Provide the [x, y] coordinate of the cell's center where the given text is located.  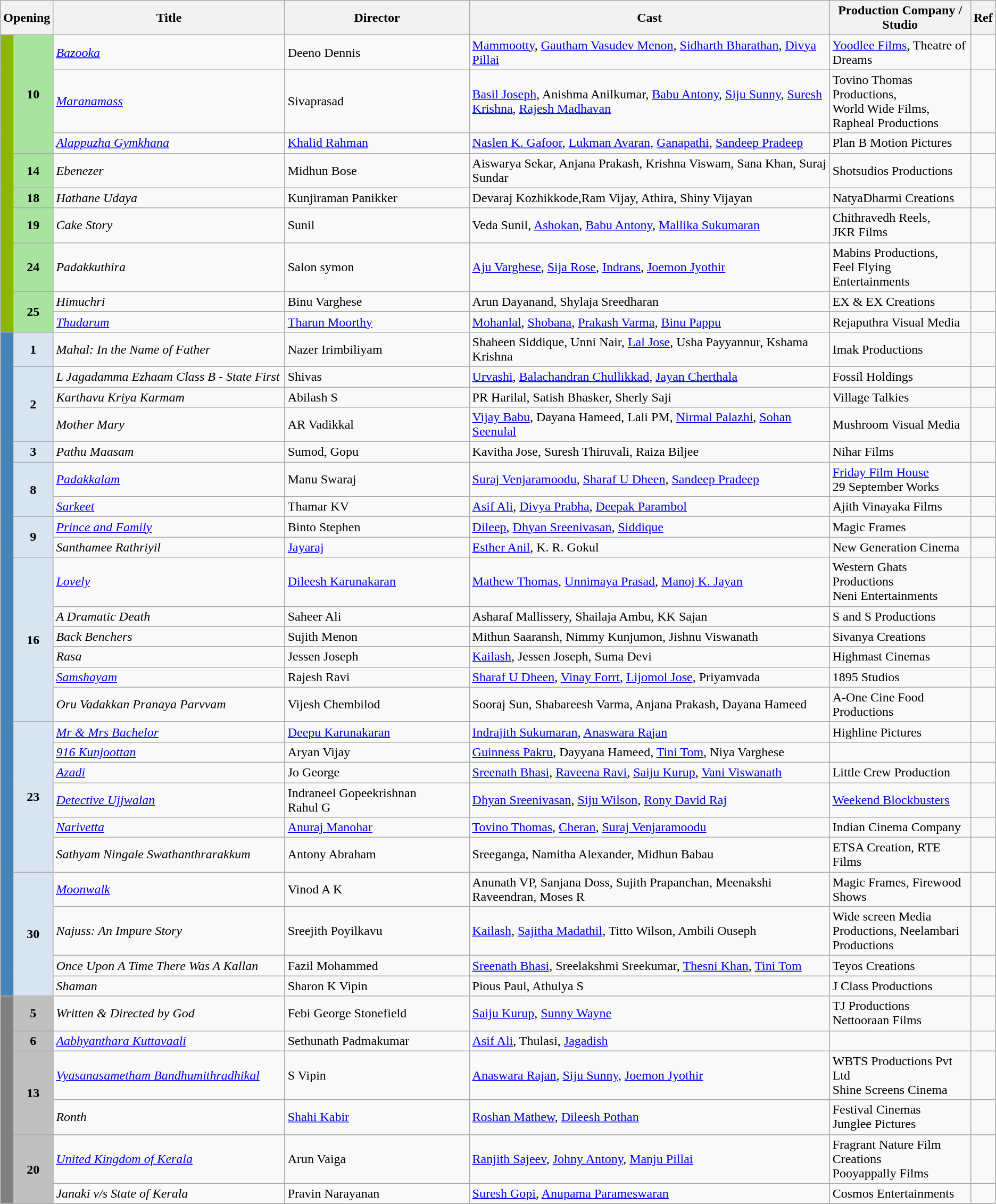
Himuchri [169, 302]
Shaman [169, 986]
Kavitha Jose, Suresh Thiruvali, Raiza Biljee [649, 452]
Back Benchers [169, 637]
10 [33, 94]
Binto Stephen [377, 527]
Samshayam [169, 677]
Deeno Dennis [377, 52]
Khalid Rahman [377, 143]
Asif Ali, Thulasi, Jagadish [649, 1041]
Kunjiraman Panikker [377, 198]
Sooraj Sun, Shabareesh Varma, Anjana Prakash, Dayana Hameed [649, 704]
J Class Productions [900, 986]
Plan B Motion Pictures [900, 143]
Cosmos Entertainments [900, 1193]
PR Harilal, Satish Bhasker, Sherly Saji [649, 397]
Asharaf Mallissery, Shailaja Ambu, KK Sajan [649, 616]
Prince and Family [169, 527]
Fragrant Nature Film Creations Pooyappally Films [900, 1159]
Asif Ali, Divya Prabha, Deepak Parambol [649, 507]
Janaki v/s State of Kerala [169, 1193]
Pathu Maasam [169, 452]
Nazer Irimbiliyam [377, 349]
Ebenezer [169, 170]
Weekend Blockbusters [900, 800]
6 [33, 1041]
Vyasanasametham Bandhumithradhikal [169, 1075]
Maranamass [169, 101]
Anuraj Manohar [377, 827]
Narivetta [169, 827]
30 [33, 934]
Friday Film House 29 September Works [900, 480]
Cake Story [169, 225]
Magic Frames, Firewood Shows [900, 889]
Mahal: In the Name of Father [169, 349]
Shaheen Siddique, Unni Nair, Lal Jose, Usha Payyannur, Kshama Krishna [649, 349]
Aiswarya Sekar, Anjana Prakash, Krishna Viswam, Sana Khan, Suraj Sundar [649, 170]
Sharaf U Dheen, Vinay Forrt, Lijomol Jose, Priyamvada [649, 677]
Shahi Kabir [377, 1117]
20 [33, 1169]
25 [33, 312]
16 [33, 639]
Indian Cinema Company [900, 827]
Pravin Narayanan [377, 1193]
Tharun Moorthy [377, 322]
Suresh Gopi, Anupama Parameswaran [649, 1193]
United Kingdom of Kerala [169, 1159]
WBTS Productions Pvt Ltd Shine Screens Cinema [900, 1075]
Opening [27, 18]
Esther Anil, K. R. Gokul [649, 547]
13 [33, 1092]
3 [33, 452]
916 Kunjoottan [169, 752]
Ronth [169, 1117]
Ranjith Sajeev, Johny Antony, Manju Pillai [649, 1159]
Teyos Creations [900, 966]
A Dramatic Death [169, 616]
Sumod, Gopu [377, 452]
1895 Studios [900, 677]
14 [33, 170]
Guinness Pakru, Dayyana Hameed, Tini Tom, Niya Varghese [649, 752]
Thudarum [169, 322]
Sreeganga, Namitha Alexander, Midhun Babau [649, 855]
Little Crew Production [900, 772]
Wide screen Media Productions, Neelambari Productions [900, 931]
A-One Cine Food Productions [900, 704]
Dileep, Dhyan Sreenivasan, Siddique [649, 527]
Padakkalam [169, 480]
Jayaraj [377, 547]
Detective Ujjwalan [169, 800]
Mammootty, Gautham Vasudev Menon, Sidharth Bharathan, Divya Pillai [649, 52]
Kailash, Jessen Joseph, Suma Devi [649, 657]
Urvashi, Balachandran Chullikkad, Jayan Cherthala [649, 377]
Azadi [169, 772]
Indrajith Sukumaran, Anaswara Rajan [649, 732]
Cast [649, 18]
Rejaputhra Visual Media [900, 322]
Pious Paul, Athulya S [649, 986]
Suraj Venjaramoodu, Sharaf U Dheen, Sandeep Pradeep [649, 480]
Veda Sunil, Ashokan, Babu Antony, Mallika Sukumaran [649, 225]
New Generation Cinema [900, 547]
Naslen K. Gafoor, Lukman Avaran, Ganapathi, Sandeep Pradeep [649, 143]
Highmast Cinemas [900, 657]
Western Ghats Productions Neni Entertainments [900, 582]
Hathane Udaya [169, 198]
1 [33, 349]
Sathyam Ningale Swathanthrarakkum [169, 855]
5 [33, 1014]
Mohanlal, Shobana, Prakash Varma, Binu Pappu [649, 322]
Saiju Kurup, Sunny Wayne [649, 1014]
Sreejith Poyilkavu [377, 931]
Santhamee Rathriyil [169, 547]
Ajith Vinayaka Films [900, 507]
Dileesh Karunakaran [377, 582]
Sujith Menon [377, 637]
Aju Varghese, Sija Rose, Indrans, Joemon Jyothir [649, 267]
Title [169, 18]
Manu Swaraj [377, 480]
Jo George [377, 772]
Shotsudios Productions [900, 170]
Arun Vaiga [377, 1159]
Highline Pictures [900, 732]
18 [33, 198]
Karthavu Kriya Karmam [169, 397]
Sreenath Bhasi, Sreelakshmi Sreekumar, Thesni Khan, Tini Tom [649, 966]
Fazil Mohammed [377, 966]
Aabhyanthara Kuttavaali [169, 1041]
Sarkeet [169, 507]
Aryan Vijay [377, 752]
Padakkuthira [169, 267]
Antony Abraham [377, 855]
Indraneel Gopeekrishnan Rahul G [377, 800]
Binu Varghese [377, 302]
Production Company / Studio [900, 18]
ETSA Creation, RTE Films [900, 855]
23 [33, 797]
Yoodlee Films, Theatre of Dreams [900, 52]
Mathew Thomas, Unnimaya Prasad, Manoj K. Jayan [649, 582]
Sivanya Creations [900, 637]
Kailash, Sajitha Madathil, Titto Wilson, Ambili Ouseph [649, 931]
Lovely [169, 582]
Sharon K Vipin [377, 986]
Basil Joseph, Anishma Anilkumar, Babu Antony, Siju Sunny, Suresh Krishna, Rajesh Madhavan [649, 101]
AR Vadikkal [377, 424]
Anaswara Rajan, Siju Sunny, Joemon Jyothir [649, 1075]
EX & EX Creations [900, 302]
Once Upon A Time There Was A Kallan [169, 966]
Anunath VP, Sanjana Doss, Sujith Prapanchan, Meenakshi Raveendran, Moses R [649, 889]
Bazooka [169, 52]
Salon symon [377, 267]
24 [33, 267]
9 [33, 537]
Dhyan Sreenivasan, Siju Wilson, Rony David Raj [649, 800]
Written & Directed by God [169, 1014]
Arun Dayanand, Shylaja Sreedharan [649, 302]
Alappuzha Gymkhana [169, 143]
Mushroom Visual Media [900, 424]
Vijesh Chembilod [377, 704]
Village Talkies [900, 397]
Vinod A K [377, 889]
Tovino Thomas Productions,World Wide Films, Rapheal Productions [900, 101]
Nihar Films [900, 452]
19 [33, 225]
Roshan Mathew, Dileesh Pothan [649, 1117]
Sethunath Padmakumar [377, 1041]
TJ Productions Nettooraan Films [900, 1014]
Sunil [377, 225]
Abilash S [377, 397]
Sivaprasad [377, 101]
Saheer Ali [377, 616]
Mithun Saaransh, Nimmy Kunjumon, Jishnu Viswanath [649, 637]
Deepu Karunakaran [377, 732]
Devaraj Kozhikkode,Ram Vijay, Athira, Shiny Vijayan [649, 198]
Festival CinemasJunglee Pictures [900, 1117]
Jessen Joseph [377, 657]
Imak Productions [900, 349]
Najuss: An Impure Story [169, 931]
Tovino Thomas, Cheran, Suraj Venjaramoodu [649, 827]
Sreenath Bhasi, Raveena Ravi, Saiju Kurup, Vani Viswanath [649, 772]
Director [377, 18]
L Jagadamma Ezhaam Class B - State First [169, 377]
S Vipin [377, 1075]
Rasa [169, 657]
NatyaDharmi Creations [900, 198]
Febi George Stonefield [377, 1014]
Thamar KV [377, 507]
2 [33, 404]
Mr & Mrs Bachelor [169, 732]
Mother Mary [169, 424]
Ref [983, 18]
8 [33, 489]
Oru Vadakkan Pranaya Parvvam [169, 704]
Shivas [377, 377]
Vijay Babu, Dayana Hameed, Lali PM, Nirmal Palazhi, Sohan Seenulal [649, 424]
Mabins Productions,Feel Flying Entertainments [900, 267]
Magic Frames [900, 527]
Rajesh Ravi [377, 677]
Moonwalk [169, 889]
Chithravedh Reels,JKR Films [900, 225]
Fossil Holdings [900, 377]
Midhun Bose [377, 170]
S and S Productions [900, 616]
